Locate the cell with the specified text and output its [X, Y] center coordinate. 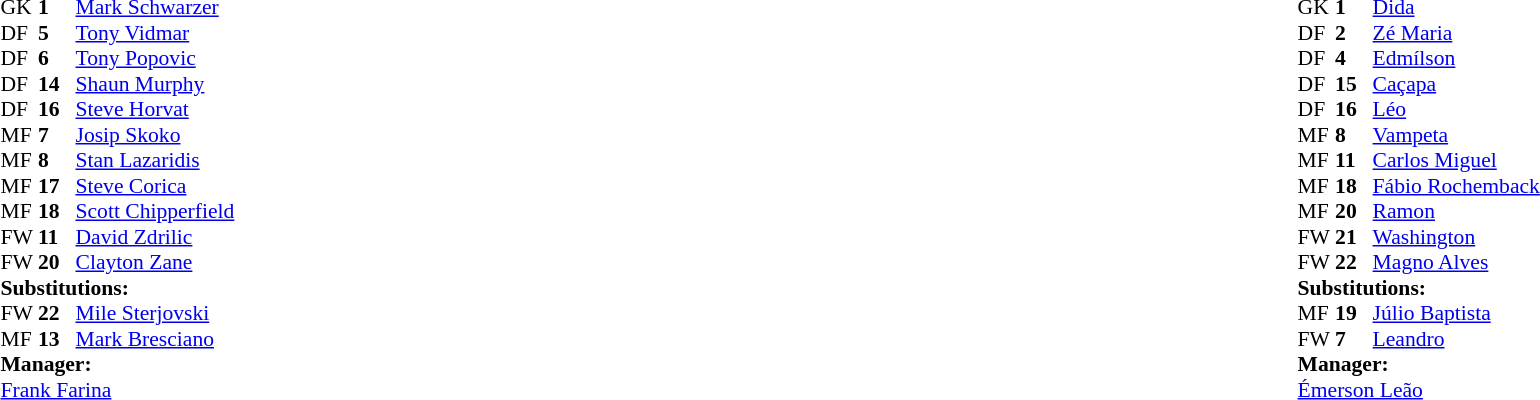
Júlio Baptista [1456, 313]
Stan Lazaridis [156, 161]
Steve Horvat [156, 109]
Léo [1456, 109]
Ramon [1456, 211]
4 [1354, 59]
Tony Popovic [156, 59]
Caçapa [1456, 84]
13 [57, 339]
Washington [1456, 237]
Shaun Murphy [156, 84]
Leandro [1456, 339]
Zé Maria [1456, 33]
Steve Corica [156, 186]
Vampeta [1456, 135]
17 [57, 186]
6 [57, 59]
Carlos Miguel [1456, 161]
5 [57, 33]
2 [1354, 33]
Mile Sterjovski [156, 313]
Edmílson [1456, 59]
15 [1354, 84]
Mark Bresciano [156, 339]
Magno Alves [1456, 263]
21 [1354, 237]
Tony Vidmar [156, 33]
David Zdrilic [156, 237]
19 [1354, 313]
14 [57, 84]
Fábio Rochemback [1456, 186]
Josip Skoko [156, 135]
Clayton Zane [156, 263]
Scott Chipperfield [156, 211]
